From the cell containing the given text, extract its center point as (x, y) coordinate. 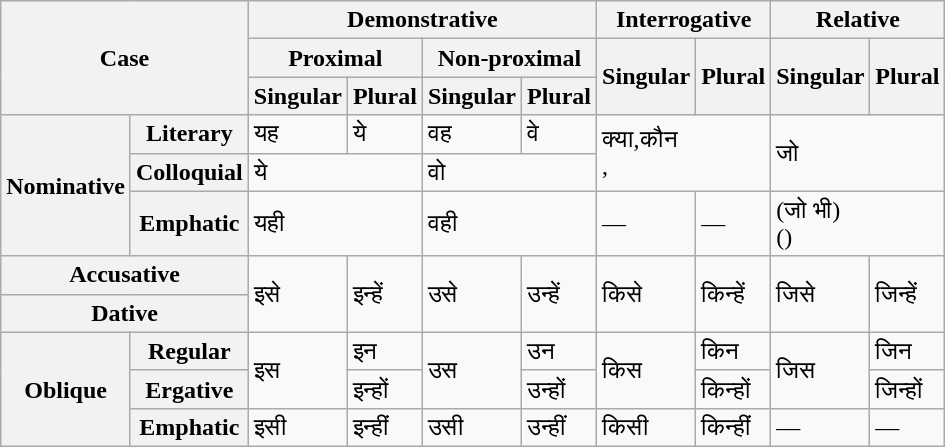
इन्हें (384, 294)
इन्हीं (384, 427)
वह (472, 134)
जिन (908, 351)
उन (560, 351)
Literary (189, 134)
उन्हों (560, 389)
उन्हीं (560, 427)
वही (509, 224)
किन्हीं (734, 427)
इसे (298, 294)
Colloquial (189, 172)
Non-proximal (509, 58)
क्या,कौन, (684, 153)
इन्हों (384, 389)
Proximal (335, 58)
Nominative (66, 186)
Relative (858, 20)
Interrogative (684, 20)
जिन्हों (908, 389)
Dative (125, 313)
जिन्हें (908, 294)
Accusative (125, 275)
किन्हें (734, 294)
जिसे (820, 294)
वे (560, 134)
Oblique (66, 389)
Ergative (189, 389)
उन्हें (560, 294)
इस (298, 370)
उसे (472, 294)
किसी (646, 427)
(जो भी)() (858, 224)
Demonstrative (422, 20)
Case (125, 58)
किन (734, 351)
Regular (189, 351)
किन्हों (734, 389)
इन (384, 351)
इसी (298, 427)
किस (646, 370)
जिस (820, 370)
वो (509, 172)
किसे (646, 294)
उस (472, 370)
यह (298, 134)
उसी (472, 427)
जो (858, 153)
यही (335, 224)
